Search for the cell housing the specified text and yield its [x, y] center coordinate. 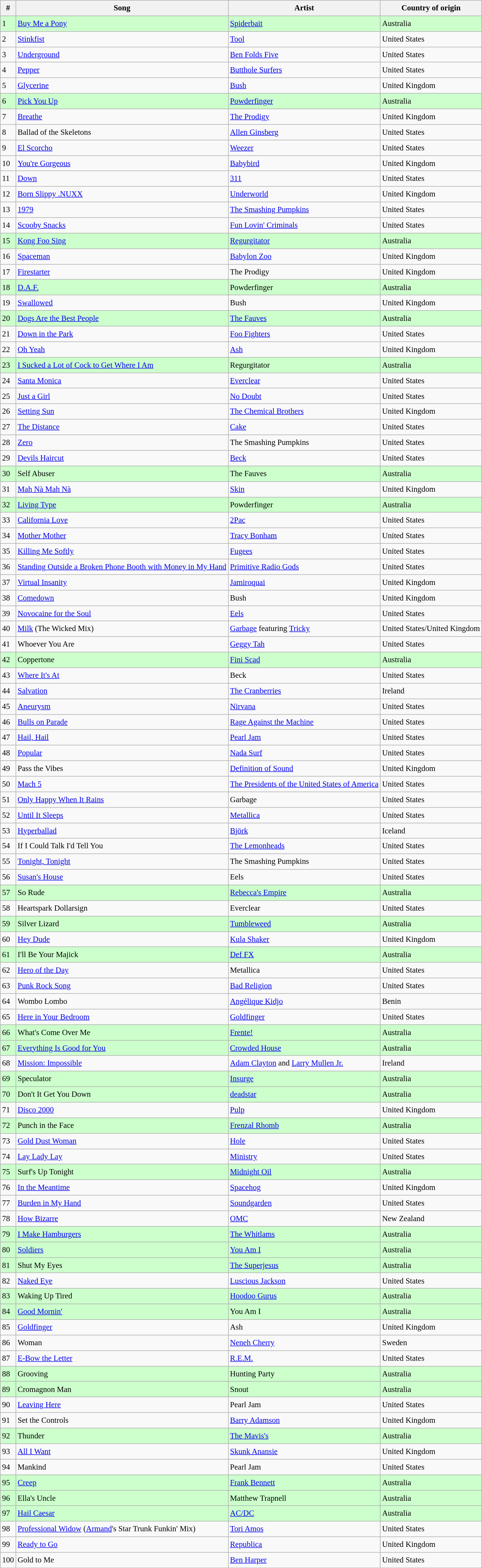
Spacehog [304, 1188]
2Pac [304, 520]
14 [8, 225]
33 [8, 520]
You're Gorgeous [122, 164]
R.E.M. [304, 1358]
Foo Fighters [304, 334]
Stinkfist [122, 40]
Professional Widow (Armand's Star Trunk Funkin' Mix) [122, 1529]
46 [8, 722]
25 [8, 396]
39 [8, 613]
Frente! [304, 1033]
Popular [122, 753]
21 [8, 334]
Breathe [122, 116]
37 [8, 582]
Everything Is Good for You [122, 1048]
Swallowed [122, 303]
35 [8, 552]
84 [8, 1312]
Tool [304, 40]
59 [8, 924]
Gold Dust Woman [122, 1141]
Pepper [122, 70]
18 [8, 288]
Weezer [304, 148]
31 [8, 489]
Speculator [122, 1079]
47 [8, 737]
Mother Mother [122, 536]
68 [8, 1064]
Rage Against the Machine [304, 722]
58 [8, 909]
7 [8, 116]
Setting Sun [122, 412]
38 [8, 598]
Hoodoo Gurus [304, 1296]
1 [8, 24]
Def FX [304, 955]
D.A.F. [122, 288]
6 [8, 101]
Spiderbait [304, 24]
Snout [304, 1390]
Punch in the Face [122, 1125]
Good Mornin' [122, 1312]
10 [8, 164]
Punk Rock Song [122, 986]
69 [8, 1079]
All I Want [122, 1451]
Born Slippy .NUXX [122, 194]
Underground [122, 55]
How Bizarre [122, 1218]
Thunder [122, 1436]
Geggy Tah [304, 645]
Standing Outside a Broken Phone Booth with Money in My Hand [122, 567]
60 [8, 939]
Frank Bennett [304, 1482]
85 [8, 1327]
Down [122, 179]
12 [8, 194]
26 [8, 412]
89 [8, 1390]
62 [8, 970]
71 [8, 1110]
Bad Religion [304, 986]
Gold to Me [122, 1560]
Babybird [304, 164]
Where It's At [122, 676]
Benin [431, 1001]
Song [122, 8]
Pulp [304, 1110]
311 [304, 179]
El Scorcho [122, 148]
3 [8, 55]
Kula Shaker [304, 939]
Luscious Jackson [304, 1281]
Midnight Oil [304, 1172]
2 [8, 40]
Angélique Kidjo [304, 1001]
9 [8, 148]
34 [8, 536]
Barry Adamson [304, 1421]
Salvation [122, 691]
Disco 2000 [122, 1110]
Waking Up Tired [122, 1296]
73 [8, 1141]
Susan's House [122, 877]
55 [8, 861]
36 [8, 567]
30 [8, 474]
Frenzal Rhomb [304, 1125]
66 [8, 1033]
# [8, 8]
Glycerine [122, 86]
79 [8, 1234]
Skunk Anansie [304, 1451]
81 [8, 1265]
Whoever You Are [122, 645]
49 [8, 769]
Creep [122, 1482]
New Zealand [431, 1218]
Tonight, Tonight [122, 861]
11 [8, 179]
The Whitlams [304, 1234]
Shut My Eyes [122, 1265]
Iceland [431, 831]
8 [8, 132]
Soldiers [122, 1250]
Hyperballad [122, 831]
17 [8, 272]
48 [8, 753]
28 [8, 443]
93 [8, 1451]
80 [8, 1250]
Hunting Party [304, 1374]
20 [8, 319]
Just a Girl [122, 396]
Novocaine for the Soul [122, 613]
74 [8, 1157]
57 [8, 893]
90 [8, 1405]
Mach 5 [122, 784]
Coppertone [122, 660]
95 [8, 1482]
I Make Hamburgers [122, 1234]
91 [8, 1421]
United States/United Kingdom [431, 629]
Santa Monica [122, 380]
Mission: Impossible [122, 1064]
Fugees [304, 552]
Self Abuser [122, 474]
Primitive Radio Gods [304, 567]
13 [8, 210]
Grooving [122, 1374]
Jamiroquai [304, 582]
Crowded House [304, 1048]
44 [8, 691]
Spaceman [122, 256]
83 [8, 1296]
AC/DC [304, 1514]
4 [8, 70]
The Cranberries [304, 691]
Bulls on Parade [122, 722]
96 [8, 1498]
Zero [122, 443]
Björk [304, 831]
52 [8, 815]
54 [8, 846]
Hail, Hail [122, 737]
Fun Lovin' Criminals [304, 225]
If I Could Talk I'd Tell You [122, 846]
Naked Eye [122, 1281]
Hail Caesar [122, 1514]
50 [8, 784]
63 [8, 986]
Mah Nà Mah Nà [122, 489]
76 [8, 1188]
Garbage [304, 800]
Ben Folds Five [304, 55]
Skin [304, 489]
Until It Sleeps [122, 815]
Set the Controls [122, 1421]
64 [8, 1001]
Insurge [304, 1079]
Wombo Lombo [122, 1001]
Nada Surf [304, 753]
40 [8, 629]
Kong Foo Sing [122, 241]
Cake [304, 427]
22 [8, 349]
Killing Me Softly [122, 552]
67 [8, 1048]
Only Happy When It Rains [122, 800]
87 [8, 1358]
What's Come Over Me [122, 1033]
deadstar [304, 1094]
Definition of Sound [304, 769]
86 [8, 1343]
100 [8, 1560]
70 [8, 1094]
Tumbleweed [304, 924]
Ministry [304, 1157]
Hey Dude [122, 939]
Soundgarden [304, 1203]
77 [8, 1203]
I Sucked a Lot of Cock to Get Where I Am [122, 365]
In the Meantime [122, 1188]
California Love [122, 520]
The Mavis's [304, 1436]
1979 [122, 210]
Heartspark Dollarsign [122, 909]
Don't It Get You Down [122, 1094]
Ready to Go [122, 1545]
82 [8, 1281]
15 [8, 241]
78 [8, 1218]
Firestarter [122, 272]
Nirvana [304, 706]
Sweden [431, 1343]
65 [8, 1017]
99 [8, 1545]
The Lemonheads [304, 846]
Fini Scad [304, 660]
Garbage featuring Tricky [304, 629]
No Doubt [304, 396]
Adam Clayton and Larry Mullen Jr. [304, 1064]
72 [8, 1125]
Underworld [304, 194]
5 [8, 86]
Oh Yeah [122, 349]
Ballad of the Skeletons [122, 132]
24 [8, 380]
98 [8, 1529]
88 [8, 1374]
61 [8, 955]
The Superjesus [304, 1265]
41 [8, 645]
Rebecca's Empire [304, 893]
Comedown [122, 598]
Dogs Are the Best People [122, 319]
Cromagnon Man [122, 1390]
Tori Amos [304, 1529]
29 [8, 458]
45 [8, 706]
19 [8, 303]
The Chemical Brothers [304, 412]
Ella's Uncle [122, 1498]
Pass the Vibes [122, 769]
Allen Ginsberg [304, 132]
Hole [304, 1141]
27 [8, 427]
75 [8, 1172]
OMC [304, 1218]
Living Type [122, 505]
Scooby Snacks [122, 225]
Matthew Trapnell [304, 1498]
Leaving Here [122, 1405]
Pick You Up [122, 101]
97 [8, 1514]
53 [8, 831]
Buy Me a Pony [122, 24]
Babylon Zoo [304, 256]
Burden in My Hand [122, 1203]
Devils Haircut [122, 458]
Republica [304, 1545]
42 [8, 660]
The Presidents of the United States of America [304, 784]
Woman [122, 1343]
So Rude [122, 893]
E-Bow the Letter [122, 1358]
43 [8, 676]
56 [8, 877]
Butthole Surfers [304, 70]
Virtual Insanity [122, 582]
92 [8, 1436]
Lay Lady Lay [122, 1157]
Tracy Bonham [304, 536]
Milk (The Wicked Mix) [122, 629]
Here in Your Bedroom [122, 1017]
Mankind [122, 1467]
Artist [304, 8]
Hero of the Day [122, 970]
Aneurysm [122, 706]
32 [8, 505]
Neneh Cherry [304, 1343]
I'll Be Your Majick [122, 955]
The Distance [122, 427]
51 [8, 800]
16 [8, 256]
Down in the Park [122, 334]
23 [8, 365]
Ben Harper [304, 1560]
Country of origin [431, 8]
94 [8, 1467]
Silver Lizard [122, 924]
Surf's Up Tonight [122, 1172]
